Scan for the cell matching the given text and deliver its (x, y) coordinate at center. 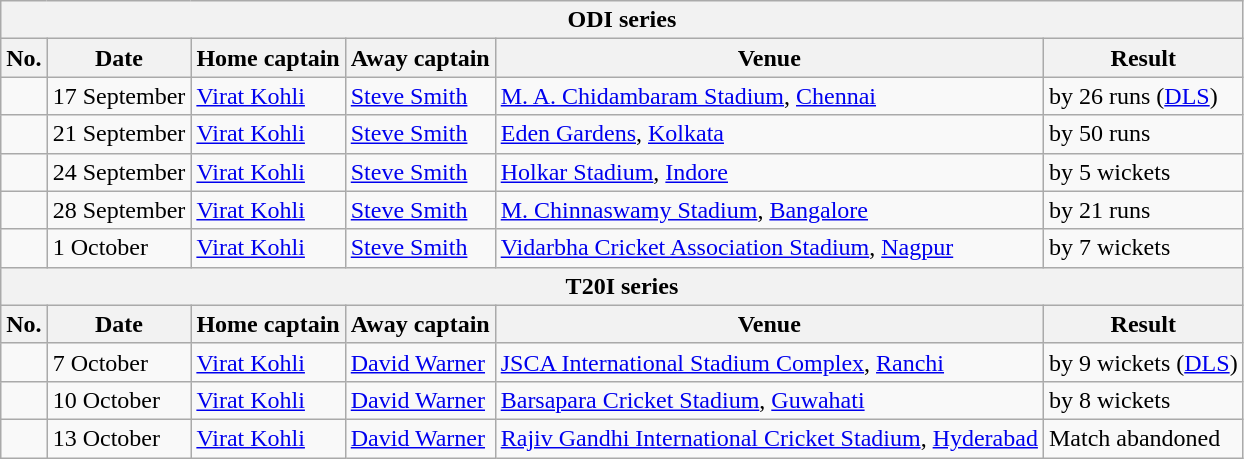
by 7 wickets (1143, 248)
1 October (119, 248)
M. Chinnaswamy Stadium, Bangalore (769, 210)
by 8 wickets (1143, 400)
Vidarbha Cricket Association Stadium, Nagpur (769, 248)
by 5 wickets (1143, 172)
7 October (119, 362)
Holkar Stadium, Indore (769, 172)
M. A. Chidambaram Stadium, Chennai (769, 96)
by 9 wickets (DLS) (1143, 362)
28 September (119, 210)
Rajiv Gandhi International Cricket Stadium, Hyderabad (769, 438)
Barsapara Cricket Stadium, Guwahati (769, 400)
ODI series (622, 20)
10 October (119, 400)
by 26 runs (DLS) (1143, 96)
13 October (119, 438)
Eden Gardens, Kolkata (769, 134)
T20I series (622, 286)
by 21 runs (1143, 210)
by 50 runs (1143, 134)
24 September (119, 172)
21 September (119, 134)
17 September (119, 96)
JSCA International Stadium Complex, Ranchi (769, 362)
Match abandoned (1143, 438)
